Capture the cell that displays the provided text and extract its (X, Y) central coordinate. 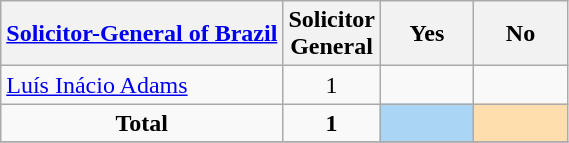
No (521, 34)
Yes (427, 34)
Total (142, 123)
Solicitor General (332, 34)
Solicitor-General of Brazil (142, 34)
Luís Inácio Adams (142, 85)
